Extract the [X, Y] coordinate from the center of the cell holding the provided text.  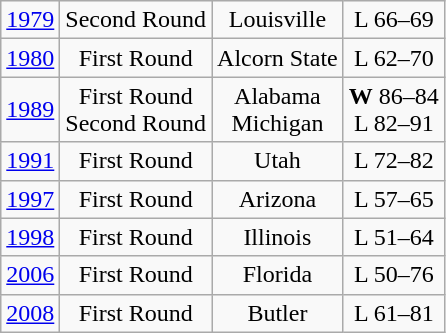
AlabamaMichigan [278, 110]
L 61–81 [394, 313]
1998 [30, 237]
1991 [30, 161]
Illinois [278, 237]
Utah [278, 161]
Butler [278, 313]
1979 [30, 20]
L 72–82 [394, 161]
1997 [30, 199]
2008 [30, 313]
2006 [30, 275]
Second Round [136, 20]
First RoundSecond Round [136, 110]
1980 [30, 58]
Florida [278, 275]
L 57–65 [394, 199]
Alcorn State [278, 58]
L 66–69 [394, 20]
W 86–84L 82–91 [394, 110]
Arizona [278, 199]
1989 [30, 110]
L 51–64 [394, 237]
L 50–76 [394, 275]
Louisville [278, 20]
L 62–70 [394, 58]
